Provide the [X, Y] coordinate of the cell's center where the given text is located.  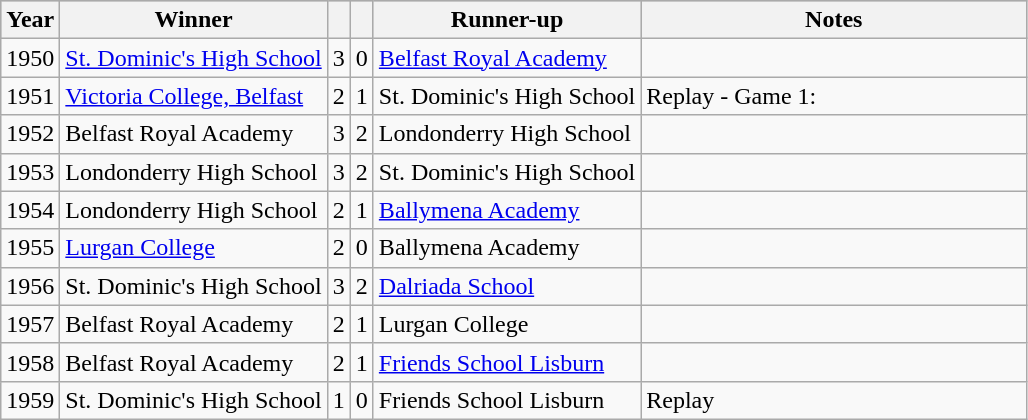
1954 [30, 210]
1953 [30, 172]
Replay [834, 400]
1955 [30, 248]
Notes [834, 20]
Replay - Game 1: [834, 96]
1958 [30, 362]
1950 [30, 58]
Winner [194, 20]
1952 [30, 134]
Year [30, 20]
1951 [30, 96]
1956 [30, 286]
Dalriada School [506, 286]
1957 [30, 324]
Runner-up [506, 20]
1959 [30, 400]
Victoria College, Belfast [194, 96]
